Capture the cell that displays the provided text and extract its (x, y) central coordinate. 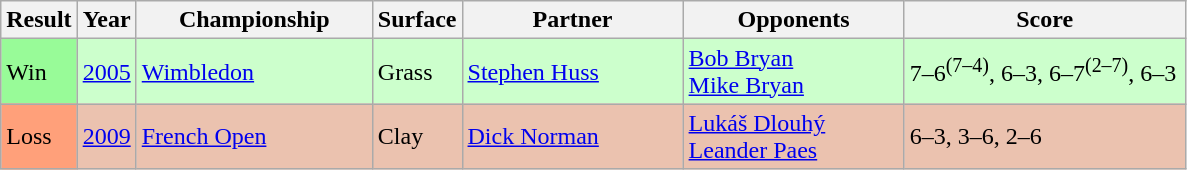
Loss (39, 136)
Dick Norman (572, 136)
Grass (417, 72)
Lukáš Dlouhý Leander Paes (794, 136)
Win (39, 72)
Surface (417, 20)
7–6(7–4), 6–3, 6–7(2–7), 6–3 (1044, 72)
Bob Bryan Mike Bryan (794, 72)
Wimbledon (254, 72)
2005 (106, 72)
Championship (254, 20)
Partner (572, 20)
Score (1044, 20)
Opponents (794, 20)
French Open (254, 136)
2009 (106, 136)
Clay (417, 136)
Result (39, 20)
Stephen Huss (572, 72)
Year (106, 20)
6–3, 3–6, 2–6 (1044, 136)
